Return the [x, y] coordinate for the center point of the cell that contains the specified text.  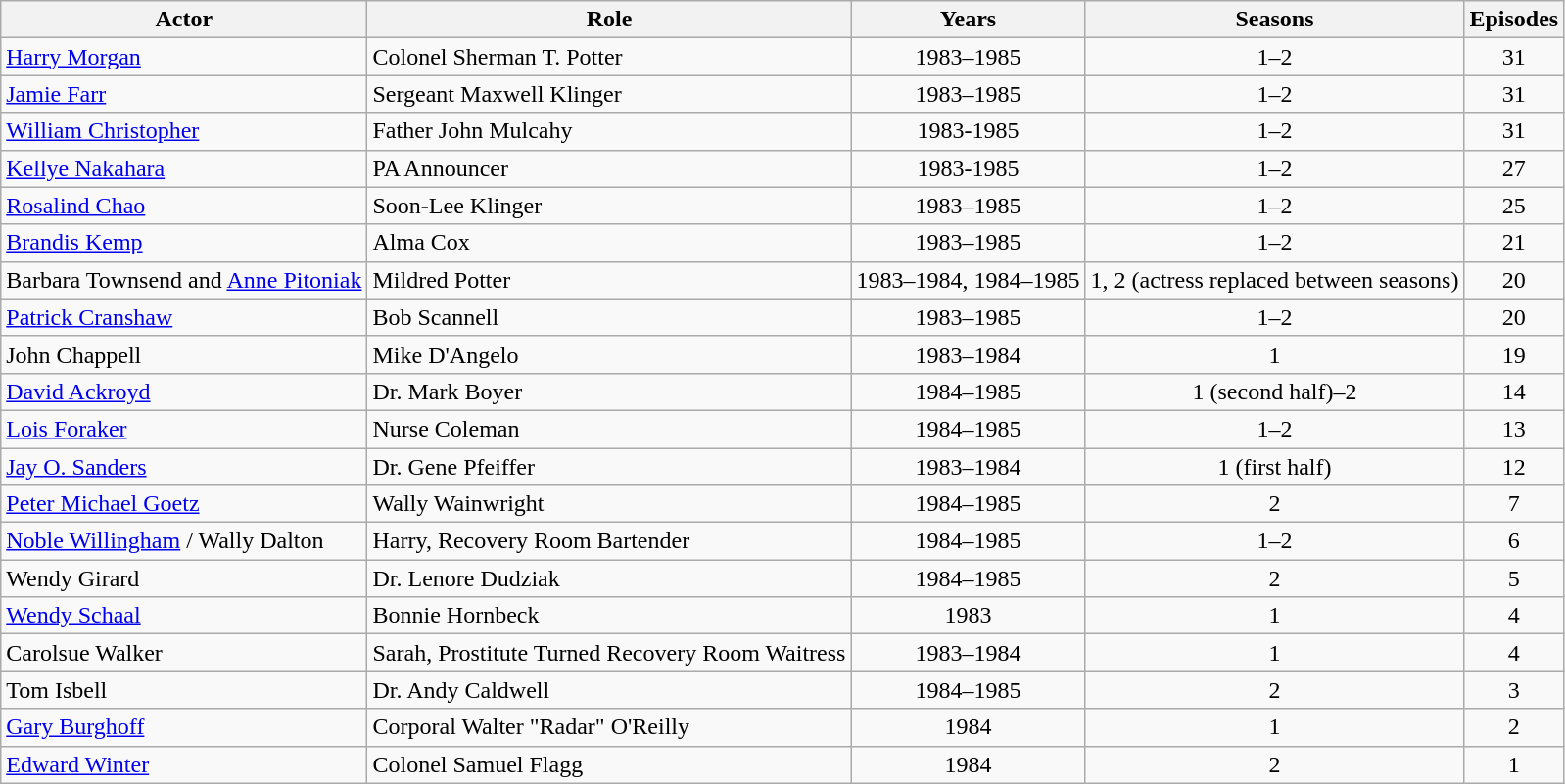
25 [1514, 206]
Wendy Girard [184, 578]
PA Announcer [609, 168]
1, 2 (actress replaced between seasons) [1275, 280]
David Ackroyd [184, 392]
Role [609, 20]
Harry Morgan [184, 57]
Seasons [1275, 20]
Jamie Farr [184, 94]
Mike D'Angelo [609, 354]
Jay O. Sanders [184, 467]
Dr. Lenore Dudziak [609, 578]
Mildred Potter [609, 280]
Dr. Mark Boyer [609, 392]
Gary Burghoff [184, 727]
14 [1514, 392]
Harry, Recovery Room Bartender [609, 541]
Wendy Schaal [184, 616]
John Chappell [184, 354]
27 [1514, 168]
Sarah, Prostitute Turned Recovery Room Waitress [609, 653]
Noble Willingham / Wally Dalton [184, 541]
12 [1514, 467]
Alma Cox [609, 243]
5 [1514, 578]
Colonel Sherman T. Potter [609, 57]
3 [1514, 690]
Kellye Nakahara [184, 168]
1983 [968, 616]
Nurse Coleman [609, 429]
Lois Foraker [184, 429]
Peter Michael Goetz [184, 504]
Rosalind Chao [184, 206]
Bob Scannell [609, 317]
Bonnie Hornbeck [609, 616]
Colonel Samuel Flagg [609, 764]
Episodes [1514, 20]
19 [1514, 354]
1983–1984, 1984–1985 [968, 280]
Father John Mulcahy [609, 131]
1 (second half)–2 [1275, 392]
6 [1514, 541]
Actor [184, 20]
Wally Wainwright [609, 504]
7 [1514, 504]
Edward Winter [184, 764]
Sergeant Maxwell Klinger [609, 94]
William Christopher [184, 131]
Brandis Kemp [184, 243]
Carolsue Walker [184, 653]
Corporal Walter "Radar" O'Reilly [609, 727]
1 (first half) [1275, 467]
Years [968, 20]
13 [1514, 429]
Soon-Lee Klinger [609, 206]
21 [1514, 243]
Barbara Townsend and Anne Pitoniak [184, 280]
Dr. Andy Caldwell [609, 690]
Patrick Cranshaw [184, 317]
Tom Isbell [184, 690]
Dr. Gene Pfeiffer [609, 467]
